Return [x, y] of the center of cell containing provided text 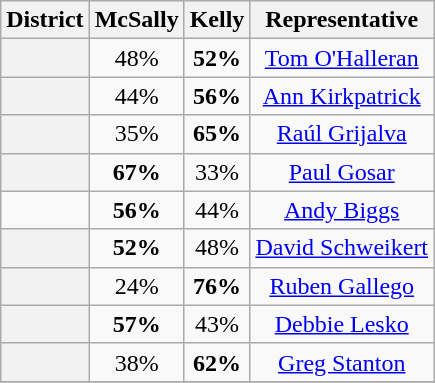
McSally [136, 20]
Representative [342, 20]
Greg Stanton [342, 362]
65% [217, 134]
Paul Gosar [342, 172]
62% [217, 362]
24% [136, 286]
Andy Biggs [342, 210]
57% [136, 324]
43% [217, 324]
Kelly [217, 20]
76% [217, 286]
District [45, 20]
Tom O'Halleran [342, 58]
38% [136, 362]
Ruben Gallego [342, 286]
Debbie Lesko [342, 324]
33% [217, 172]
David Schweikert [342, 248]
Ann Kirkpatrick [342, 96]
Raúl Grijalva [342, 134]
35% [136, 134]
67% [136, 172]
